Scan for the cell matching the given text and deliver its (x, y) coordinate at center. 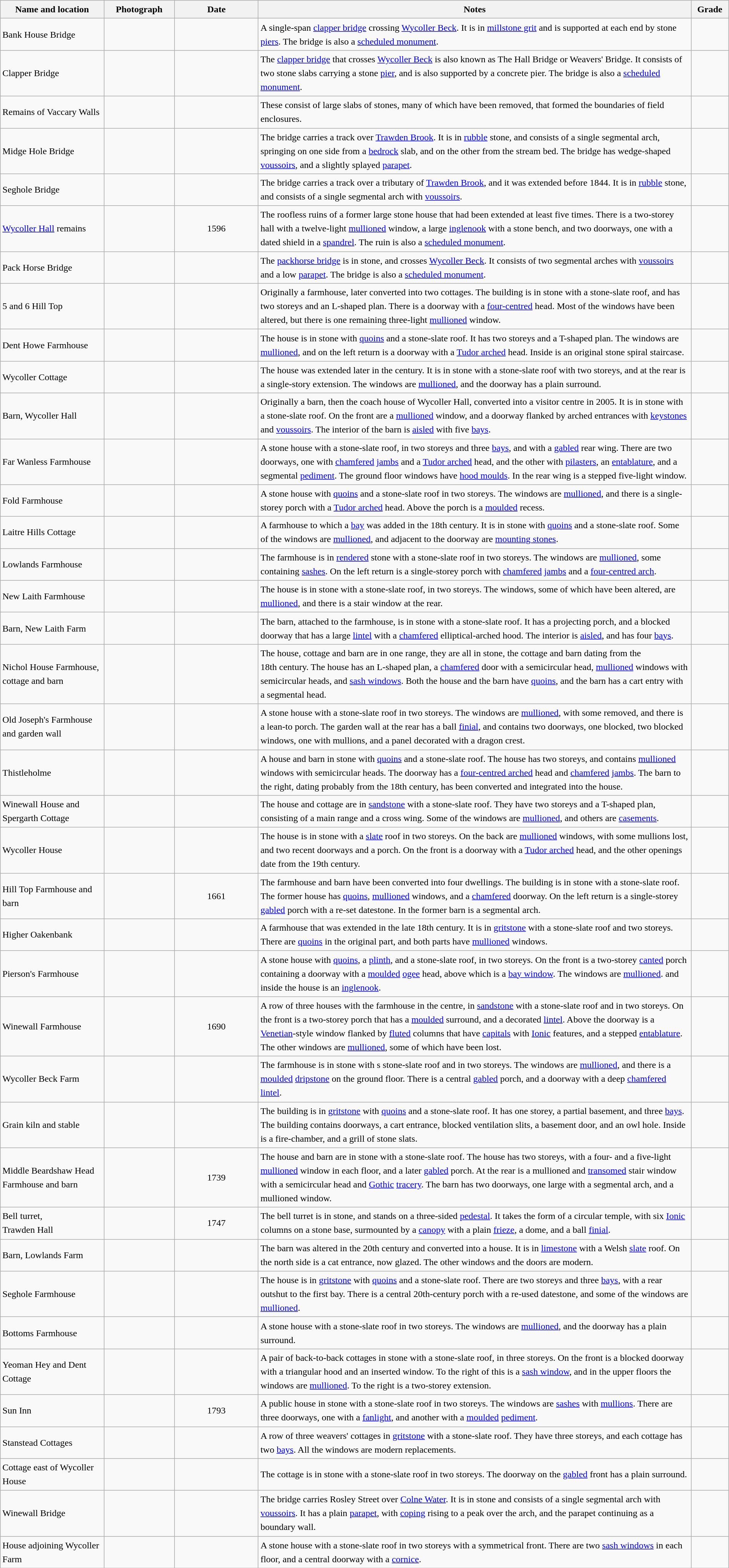
Barn, Wycoller Hall (52, 416)
Bottoms Farmhouse (52, 1333)
Name and location (52, 9)
Wycoller Cottage (52, 377)
A stone house with a stone-slate roof in two storeys. The windows are mullioned, and the doorway has a plain surround. (474, 1333)
Seghole Bridge (52, 190)
Cottage east of Wycoller House (52, 1475)
Barn, New Laith Farm (52, 628)
Fold Farmhouse (52, 500)
These consist of large slabs of stones, many of which have been removed, that formed the boundaries of field enclosures. (474, 112)
1690 (216, 1026)
Photograph (139, 9)
Date (216, 9)
Nichol House Farmhouse, cottage and barn (52, 674)
Thistleholme (52, 773)
Bell turret,Trawden Hall (52, 1223)
Pack Horse Bridge (52, 268)
House adjoining Wycoller Farm (52, 1552)
Winewall Bridge (52, 1513)
Winewall House and Spergarth Cottage (52, 811)
Winewall Farmhouse (52, 1026)
Midge Hole Bridge (52, 151)
Sun Inn (52, 1411)
1661 (216, 896)
Old Joseph's Farmhouse and garden wall (52, 727)
Laitre Hills Cottage (52, 533)
Clapper Bridge (52, 73)
Barn, Lowlands Farm (52, 1255)
1747 (216, 1223)
Remains of Vaccary Walls (52, 112)
New Laith Farmhouse (52, 597)
Pierson's Farmhouse (52, 973)
Notes (474, 9)
Higher Oakenbank (52, 935)
Wycoller House (52, 850)
Yeoman Hey and Dent Cottage (52, 1372)
Middle Beardshaw Head Farmhouse and barn (52, 1178)
Wycoller Beck Farm (52, 1079)
5 and 6 Hill Top (52, 306)
The cottage is in stone with a stone-slate roof in two storeys. The doorway on the gabled front has a plain surround. (474, 1475)
Wycoller Hall remains (52, 228)
Bank House Bridge (52, 35)
Dent Howe Farmhouse (52, 345)
Lowlands Farmhouse (52, 564)
1596 (216, 228)
Stanstead Cottages (52, 1442)
Grade (710, 9)
Hill Top Farmhouse and barn (52, 896)
1793 (216, 1411)
Far Wanless Farmhouse (52, 462)
Seghole Farmhouse (52, 1294)
1739 (216, 1178)
Grain kiln and stable (52, 1125)
